For the text-containing cell, return its midpoint in [x, y] coordinate format. 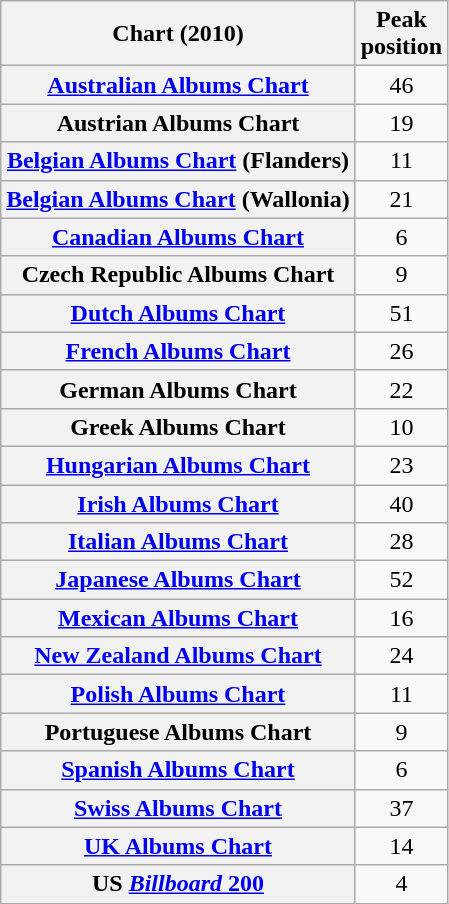
Peakposition [401, 34]
14 [401, 846]
Canadian Albums Chart [178, 237]
28 [401, 542]
16 [401, 618]
Polish Albums Chart [178, 694]
New Zealand Albums Chart [178, 656]
Japanese Albums Chart [178, 580]
Italian Albums Chart [178, 542]
26 [401, 351]
French Albums Chart [178, 351]
Czech Republic Albums Chart [178, 275]
4 [401, 884]
Dutch Albums Chart [178, 313]
Hungarian Albums Chart [178, 465]
Chart (2010) [178, 34]
UK Albums Chart [178, 846]
Swiss Albums Chart [178, 808]
Austrian Albums Chart [178, 123]
Portuguese Albums Chart [178, 732]
46 [401, 85]
19 [401, 123]
Belgian Albums Chart (Wallonia) [178, 199]
Australian Albums Chart [178, 85]
Mexican Albums Chart [178, 618]
23 [401, 465]
Belgian Albums Chart (Flanders) [178, 161]
21 [401, 199]
German Albums Chart [178, 389]
10 [401, 427]
22 [401, 389]
51 [401, 313]
Irish Albums Chart [178, 503]
US Billboard 200 [178, 884]
Spanish Albums Chart [178, 770]
40 [401, 503]
52 [401, 580]
37 [401, 808]
24 [401, 656]
Greek Albums Chart [178, 427]
